Detect which cell encompasses the target text, then output its [x, y] center coordinate. 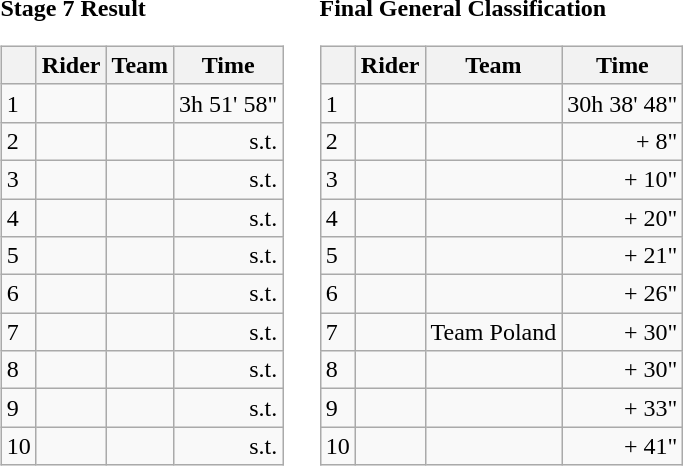
Team Poland [494, 332]
+ 41" [622, 446]
3h 51' 58" [228, 103]
30h 38' 48" [622, 103]
+ 8" [622, 141]
+ 26" [622, 294]
+ 21" [622, 256]
+ 10" [622, 179]
+ 20" [622, 217]
+ 33" [622, 408]
